For the text-containing cell, return its midpoint in [x, y] coordinate format. 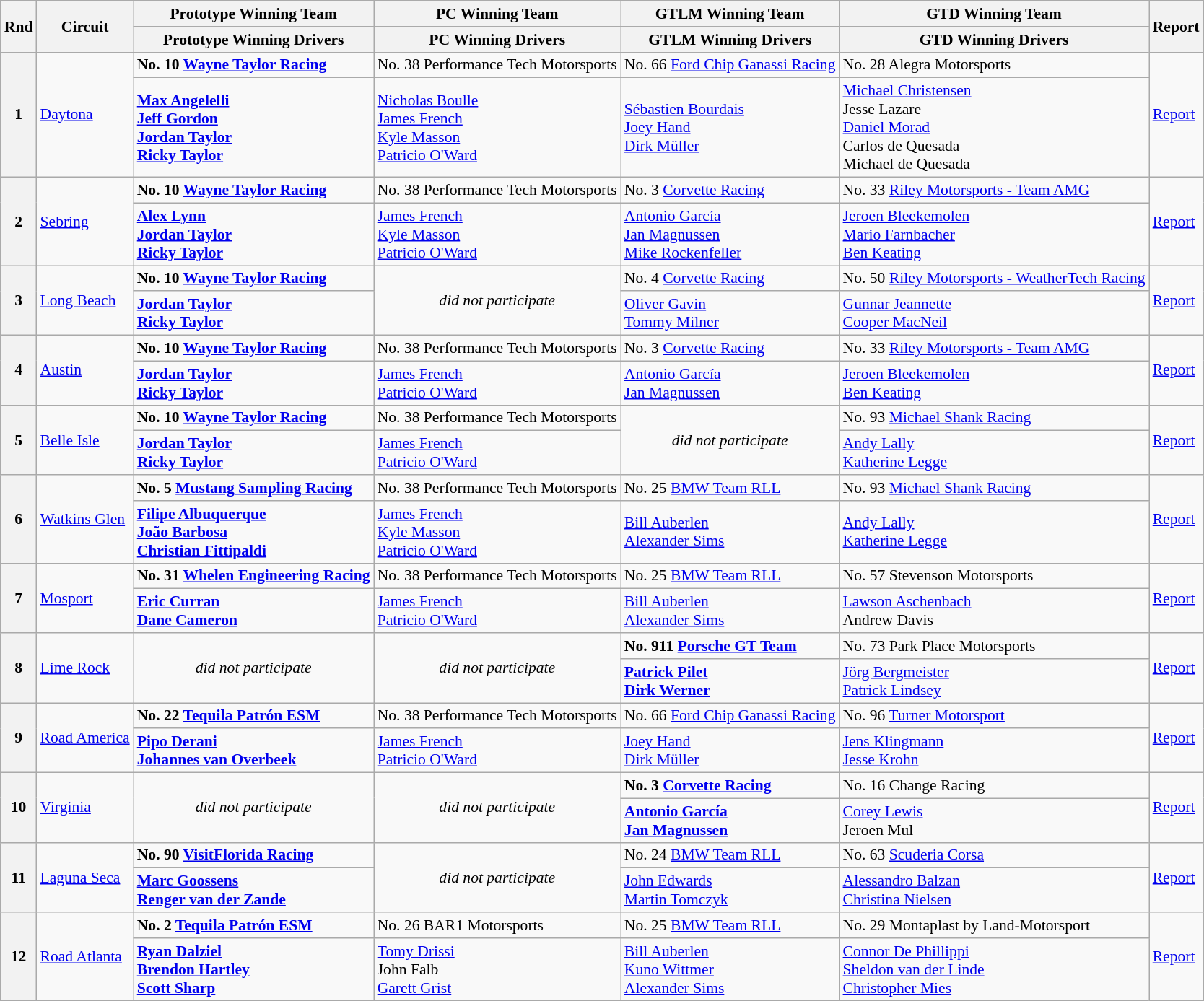
Jörg Bergmeister Patrick Lindsey [995, 681]
9 [19, 738]
Filipe Albuquerque João Barbosa Christian Fittipaldi [254, 533]
2 [19, 222]
Road Atlanta [84, 956]
8 [19, 668]
Bill Auberlen Kuno Wittmer Alexander Sims [730, 970]
Oliver Gavin Tommy Milner [730, 313]
6 [19, 519]
No. 50 Riley Motorsports - WeatherTech Racing [995, 279]
Tomy Drissi John Falb Garett Grist [497, 970]
Michael Christensen Jesse Lazare Daniel Morad Carlos de Quesada Michael de Quesada [995, 128]
No. 26 BAR1 Motorsports [497, 925]
No. 24 BMW Team RLL [730, 855]
Ryan Dalziel Brendon Hartley Scott Sharp [254, 970]
Laguna Seca [84, 878]
Sebring [84, 222]
No. 96 Turner Motorsport [995, 716]
Prototype Winning Drivers [254, 40]
Patrick Pilet Dirk Werner [730, 681]
Sébastien Bourdais Joey Hand Dirk Müller [730, 128]
Austin [84, 371]
Long Beach [84, 300]
Eric Curran Dane Cameron [254, 611]
No. 31 Whelen Engineering Racing [254, 576]
Lawson Aschenbach Andrew Davis [995, 611]
Alessandro Balzan Christina Nielsen [995, 891]
No. 57 Stevenson Motorsports [995, 576]
Jeroen Bleekemolen Mario Farnbacher Ben Keating [995, 234]
Marc Goossens Renger van der Zande [254, 891]
Belle Isle [84, 440]
GTLM Winning Team [730, 14]
Jeroen Bleekemolen Ben Keating [995, 383]
10 [19, 808]
Watkins Glen [84, 519]
No. 911 Porsche GT Team [730, 646]
John Edwards Martin Tomczyk [730, 891]
No. 90 VisitFlorida Racing [254, 855]
GTD Winning Drivers [995, 40]
4 [19, 371]
No. 29 Montaplast by Land-Motorsport [995, 925]
No. 22 Tequila Patrón ESM [254, 716]
Alex Lynn Jordan Taylor Ricky Taylor [254, 234]
No. 5 Mustang Sampling Racing [254, 488]
PC Winning Team [497, 14]
Nicholas Boulle James French Kyle Masson Patricio O'Ward [497, 128]
3 [19, 300]
PC Winning Drivers [497, 40]
Daytona [84, 114]
Prototype Winning Team [254, 14]
No. 4 Corvette Racing [730, 279]
GTLM Winning Drivers [730, 40]
No. 28 Alegra Motorsports [995, 65]
Road America [84, 738]
Jens Klingmann Jesse Krohn [995, 751]
GTD Winning Team [995, 14]
Circuit [84, 26]
1 [19, 114]
Gunnar Jeannette Cooper MacNeil [995, 313]
No. 2 Tequila Patrón ESM [254, 925]
No. 73 Park Place Motorsports [995, 646]
Mosport [84, 598]
7 [19, 598]
Lime Rock [84, 668]
No. 63 Scuderia Corsa [995, 855]
Pipo Derani Johannes van Overbeek [254, 751]
Max Angelelli Jeff Gordon Jordan Taylor Ricky Taylor [254, 128]
Rnd [19, 26]
Virginia [84, 808]
Antonio García Jan Magnussen Mike Rockenfeller [730, 234]
Connor De Phillippi Sheldon van der Linde Christopher Mies [995, 970]
Joey Hand Dirk Müller [730, 751]
Corey Lewis Jeroen Mul [995, 820]
12 [19, 956]
11 [19, 878]
5 [19, 440]
No. 16 Change Racing [995, 786]
